Find where the given text appears and provide that cell's center as [x, y] coordinate. 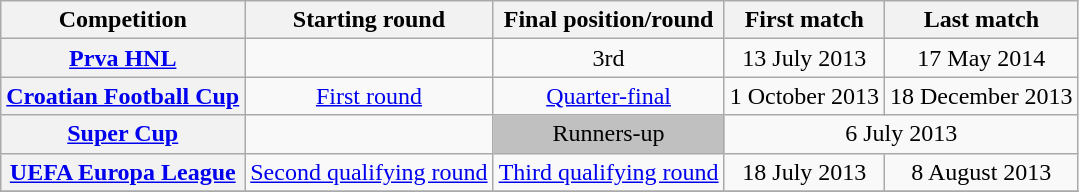
UEFA Europa League [123, 172]
Prva HNL [123, 58]
18 December 2013 [981, 96]
17 May 2014 [981, 58]
6 July 2013 [901, 134]
Croatian Football Cup [123, 96]
18 July 2013 [804, 172]
Starting round [369, 20]
First round [369, 96]
Second qualifying round [369, 172]
Super Cup [123, 134]
3rd [608, 58]
Competition [123, 20]
Last match [981, 20]
Quarter-final [608, 96]
13 July 2013 [804, 58]
Third qualifying round [608, 172]
8 August 2013 [981, 172]
1 October 2013 [804, 96]
Final position/round [608, 20]
Runners-up [608, 134]
First match [804, 20]
